Detect which cell encompasses the target text, then output its (x, y) center coordinate. 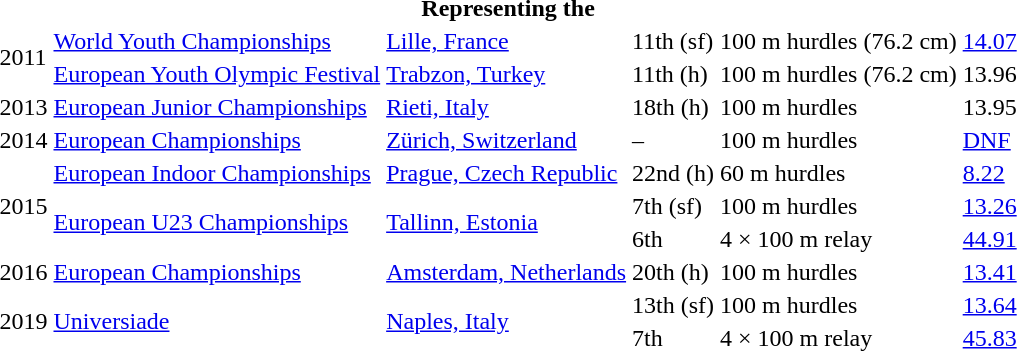
18th (h) (674, 107)
World Youth Championships (217, 41)
Zürich, Switzerland (506, 140)
6th (674, 239)
European Indoor Championships (217, 173)
Prague, Czech Republic (506, 173)
22nd (h) (674, 173)
Lille, France (506, 41)
Rieti, Italy (506, 107)
60 m hurdles (839, 173)
European Youth Olympic Festival (217, 74)
Trabzon, Turkey (506, 74)
7th (sf) (674, 206)
Tallinn, Estonia (506, 222)
European U23 Championships (217, 222)
11th (h) (674, 74)
European Junior Championships (217, 107)
11th (sf) (674, 41)
– (674, 140)
4 × 100 m relay (839, 239)
Amsterdam, Netherlands (506, 272)
20th (h) (674, 272)
13th (sf) (674, 305)
